Scan for the cell matching the given text and deliver its [x, y] coordinate at center. 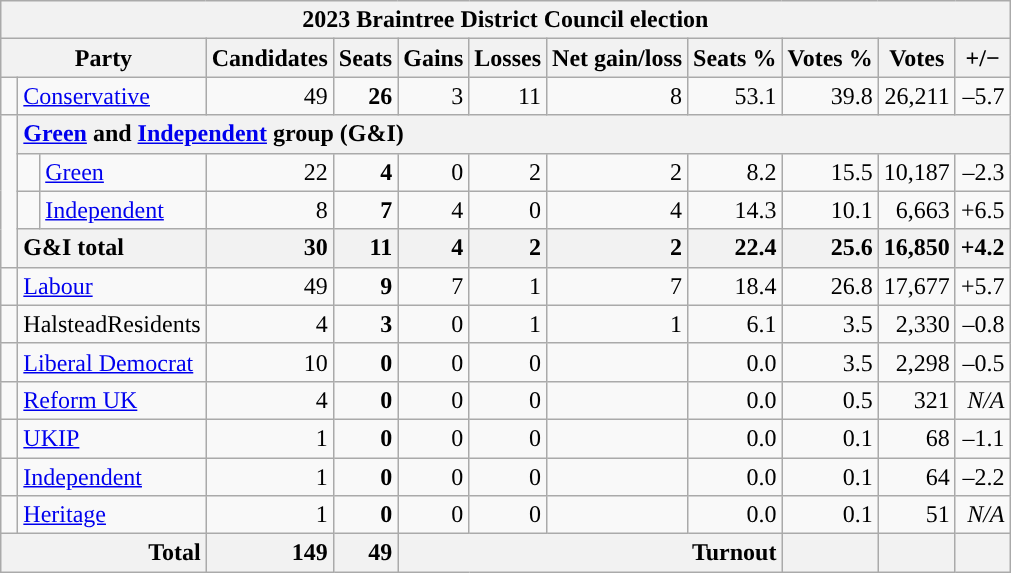
6,663 [916, 210]
–2.2 [982, 477]
–1.1 [982, 438]
10.1 [830, 210]
Seats % [735, 58]
–0.8 [982, 324]
Turnout [590, 553]
Conservative [112, 96]
Seats [365, 58]
Green and Independent group (G&I) [514, 134]
Reform UK [112, 400]
–0.5 [982, 362]
2,330 [916, 324]
2023 Braintree District Council election [506, 20]
Net gain/loss [618, 58]
Party [104, 58]
39.8 [830, 96]
+4.2 [982, 248]
8.2 [735, 172]
68 [916, 438]
14.3 [735, 210]
26,211 [916, 96]
26 [365, 96]
321 [916, 400]
Heritage [112, 515]
Gains [434, 58]
Votes % [830, 58]
26.8 [830, 286]
Green [123, 172]
22 [270, 172]
Total [104, 553]
Liberal Democrat [112, 362]
G&I total [112, 248]
Votes [916, 58]
+5.7 [982, 286]
30 [270, 248]
22.4 [735, 248]
Candidates [270, 58]
10 [270, 362]
–2.3 [982, 172]
0.5 [830, 400]
10,187 [916, 172]
18.4 [735, 286]
16,850 [916, 248]
64 [916, 477]
UKIP [112, 438]
51 [916, 515]
15.5 [830, 172]
6.1 [735, 324]
9 [365, 286]
25.6 [830, 248]
2,298 [916, 362]
53.1 [735, 96]
Labour [112, 286]
Losses [508, 58]
+/− [982, 58]
+6.5 [982, 210]
–5.7 [982, 96]
149 [270, 553]
17,677 [916, 286]
HalsteadResidents [112, 324]
